Output the [x, y] coordinate of the center of the cell containing the given text.  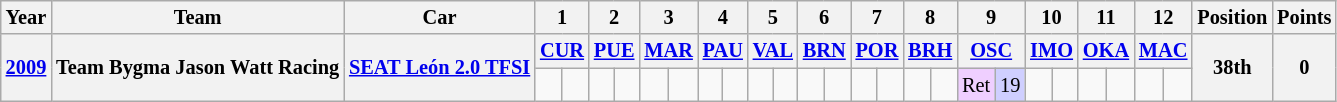
Year [26, 17]
OSC [991, 51]
12 [1163, 17]
6 [824, 17]
BRH [930, 51]
MAR [668, 51]
19 [1010, 85]
Team [198, 17]
38th [1232, 68]
5 [773, 17]
MAC [1163, 51]
4 [723, 17]
CUR [562, 51]
Position [1232, 17]
Points [1304, 17]
1 [562, 17]
Team Bygma Jason Watt Racing [198, 68]
2 [614, 17]
IMO [1052, 51]
11 [1106, 17]
POR [878, 51]
0 [1304, 68]
PUE [614, 51]
PAU [723, 51]
10 [1052, 17]
BRN [824, 51]
2009 [26, 68]
OKA [1106, 51]
7 [878, 17]
VAL [773, 51]
8 [930, 17]
SEAT León 2.0 TFSI [440, 68]
9 [991, 17]
Ret [976, 85]
Car [440, 17]
3 [668, 17]
